Find where the given text appears and provide that cell's center as (X, Y) coordinate. 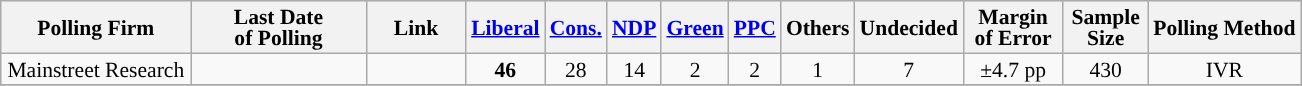
Mainstreet Research (96, 68)
1 (818, 68)
Marginof Error (1013, 27)
Polling Firm (96, 27)
28 (576, 68)
14 (634, 68)
NDP (634, 27)
Undecided (909, 27)
Link (416, 27)
SampleSize (1106, 27)
Liberal (505, 27)
Polling Method (1224, 27)
Cons. (576, 27)
PPC (755, 27)
7 (909, 68)
430 (1106, 68)
IVR (1224, 68)
±4.7 pp (1013, 68)
Last Dateof Polling (278, 27)
46 (505, 68)
Green (694, 27)
Others (818, 27)
